Scan for the cell matching the given text and deliver its (X, Y) coordinate at center. 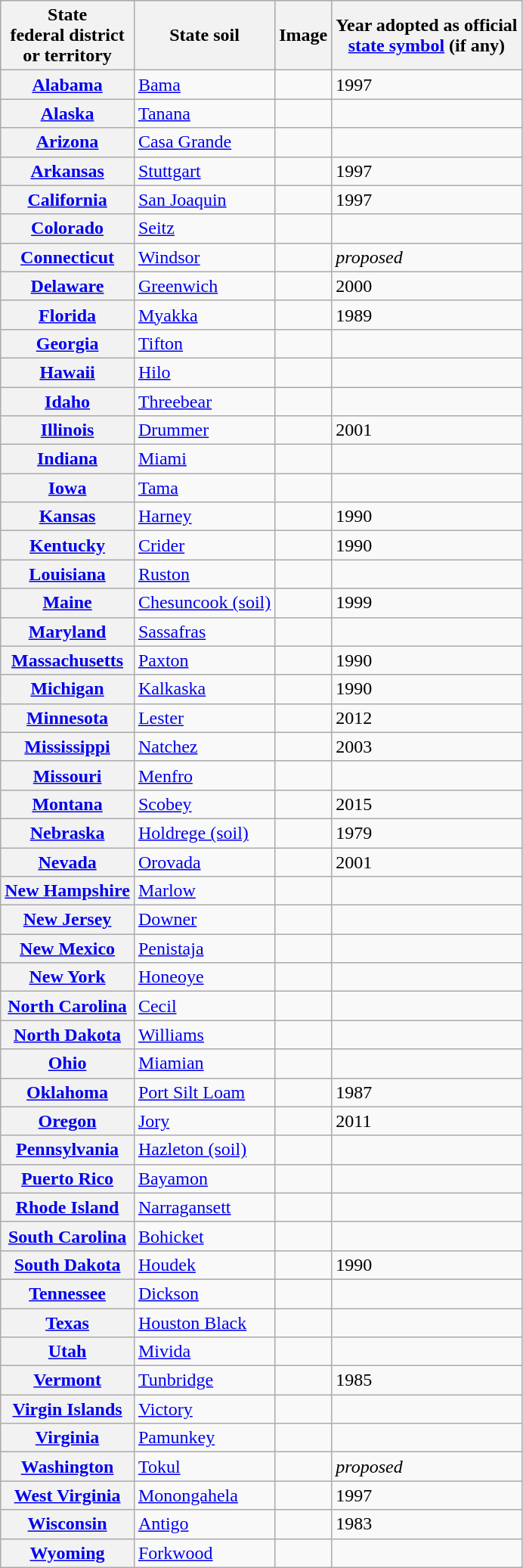
2000 (426, 286)
Vermont (68, 1380)
Maine (68, 603)
Jory (204, 1121)
Scobey (204, 804)
1999 (426, 603)
Sassafras (204, 632)
New Mexico (68, 949)
Seitz (204, 228)
2012 (426, 718)
Idaho (68, 402)
San Joaquin (204, 200)
Washington (68, 1467)
Greenwich (204, 286)
Ohio (68, 1063)
Puerto Rico (68, 1178)
Nebraska (68, 833)
Crider (204, 545)
Casa Grande (204, 142)
Chesuncook (soil) (204, 603)
Kentucky (68, 545)
Myakka (204, 315)
Wyoming (68, 1553)
Massachusetts (68, 660)
Alaska (68, 113)
Iowa (68, 488)
Rhode Island (68, 1207)
Louisiana (68, 574)
Bayamon (204, 1178)
Victory (204, 1409)
Illinois (68, 430)
Antigo (204, 1524)
Indiana (68, 459)
Marlow (204, 891)
Oregon (68, 1121)
Wisconsin (68, 1524)
Honeoye (204, 977)
Natchez (204, 747)
Maryland (68, 632)
Pamunkey (204, 1438)
Colorado (68, 228)
Montana (68, 804)
Year adopted as official state symbol (if any) (426, 36)
Michigan (68, 689)
Kansas (68, 517)
1983 (426, 1524)
Kalkaska (204, 689)
Miamian (204, 1063)
Arizona (68, 142)
New York (68, 977)
South Dakota (68, 1265)
Texas (68, 1323)
Arkansas (68, 171)
Houston Black (204, 1323)
Georgia (68, 343)
Mississippi (68, 747)
Tama (204, 488)
1987 (426, 1092)
Hazleton (soil) (204, 1150)
1979 (426, 833)
Bama (204, 85)
Williams (204, 1035)
Tokul (204, 1467)
New Jersey (68, 920)
Image (304, 36)
Holdrege (soil) (204, 833)
South Carolina (68, 1236)
Mivida (204, 1352)
Port Silt Loam (204, 1092)
Missouri (68, 775)
2003 (426, 747)
Ruston (204, 574)
Tifton (204, 343)
Threebear (204, 402)
Tanana (204, 113)
Monongahela (204, 1495)
North Dakota (68, 1035)
Menfro (204, 775)
1989 (426, 315)
2011 (426, 1121)
Virgin Islands (68, 1409)
Narragansett (204, 1207)
Alabama (68, 85)
Connecticut (68, 257)
Orovada (204, 862)
Tennessee (68, 1293)
Florida (68, 315)
Hawaii (68, 372)
Harney (204, 517)
Minnesota (68, 718)
Delaware (68, 286)
Forkwood (204, 1553)
Penistaja (204, 949)
Downer (204, 920)
Bohicket (204, 1236)
Windsor (204, 257)
Statefederal district or territory (68, 36)
New Hampshire (68, 891)
Pennsylvania (68, 1150)
Virginia (68, 1438)
Miami (204, 459)
1985 (426, 1380)
Houdek (204, 1265)
2015 (426, 804)
California (68, 200)
West Virginia (68, 1495)
Utah (68, 1352)
Dickson (204, 1293)
Lester (204, 718)
Tunbridge (204, 1380)
State soil (204, 36)
Hilo (204, 372)
Nevada (68, 862)
Stuttgart (204, 171)
Cecil (204, 1006)
Drummer (204, 430)
North Carolina (68, 1006)
Paxton (204, 660)
Oklahoma (68, 1092)
